From the cell containing the given text, extract its center point as (X, Y) coordinate. 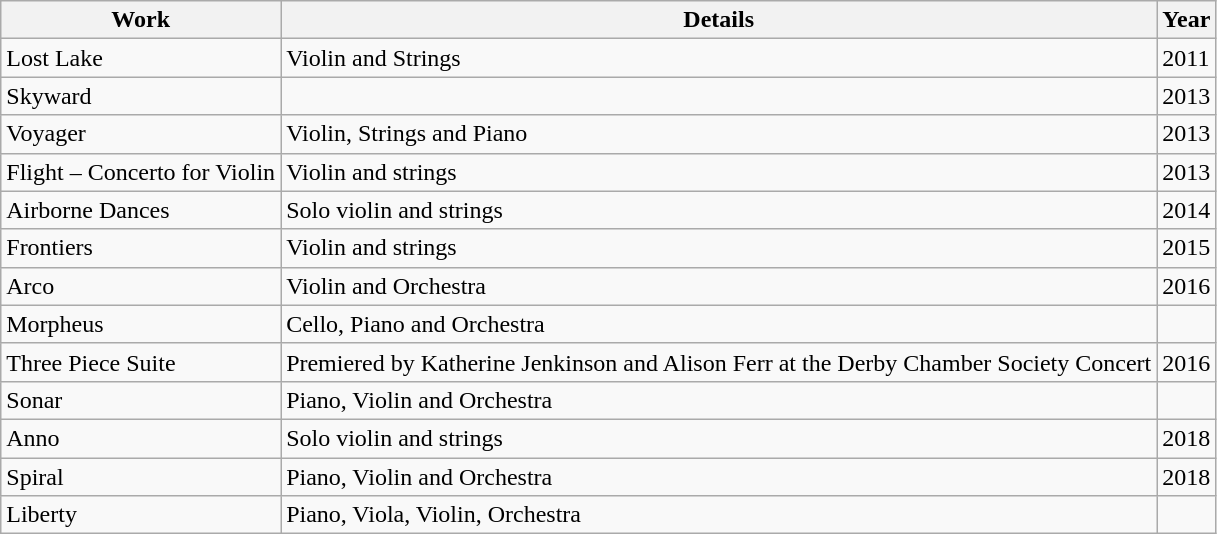
Spiral (141, 477)
Liberty (141, 515)
Violin and Orchestra (719, 286)
Skyward (141, 96)
Cello, Piano and Orchestra (719, 324)
Airborne Dances (141, 210)
Frontiers (141, 248)
Work (141, 20)
Piano, Viola, Violin, Orchestra (719, 515)
Violin, Strings and Piano (719, 134)
2011 (1186, 58)
Anno (141, 438)
2014 (1186, 210)
Flight – Concerto for Violin (141, 172)
Three Piece Suite (141, 362)
Voyager (141, 134)
Violin and Strings (719, 58)
Premiered by Katherine Jenkinson and Alison Ferr at the Derby Chamber Society Concert (719, 362)
2015 (1186, 248)
Year (1186, 20)
Arco (141, 286)
Lost Lake (141, 58)
Details (719, 20)
Sonar (141, 400)
Morpheus (141, 324)
